Provide the [X, Y] coordinate of the cell's center where the given text is located.  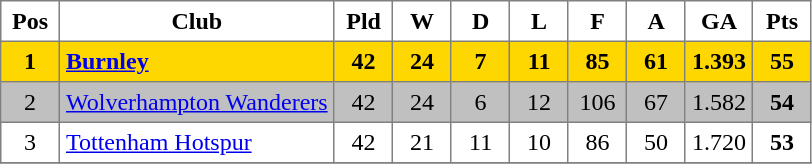
Wolverhampton Wanderers [196, 102]
85 [597, 61]
D [480, 21]
2 [30, 102]
1.582 [719, 102]
53 [782, 142]
10 [539, 142]
1 [30, 61]
1.393 [719, 61]
21 [422, 142]
61 [656, 61]
55 [782, 61]
GA [719, 21]
7 [480, 61]
Burnley [196, 61]
6 [480, 102]
12 [539, 102]
Pts [782, 21]
106 [597, 102]
A [656, 21]
L [539, 21]
F [597, 21]
1.720 [719, 142]
50 [656, 142]
Pos [30, 21]
W [422, 21]
Pld [363, 21]
Club [196, 21]
67 [656, 102]
Tottenham Hotspur [196, 142]
86 [597, 142]
3 [30, 142]
54 [782, 102]
